Provide the [X, Y] coordinate of the cell's center where the given text is located.  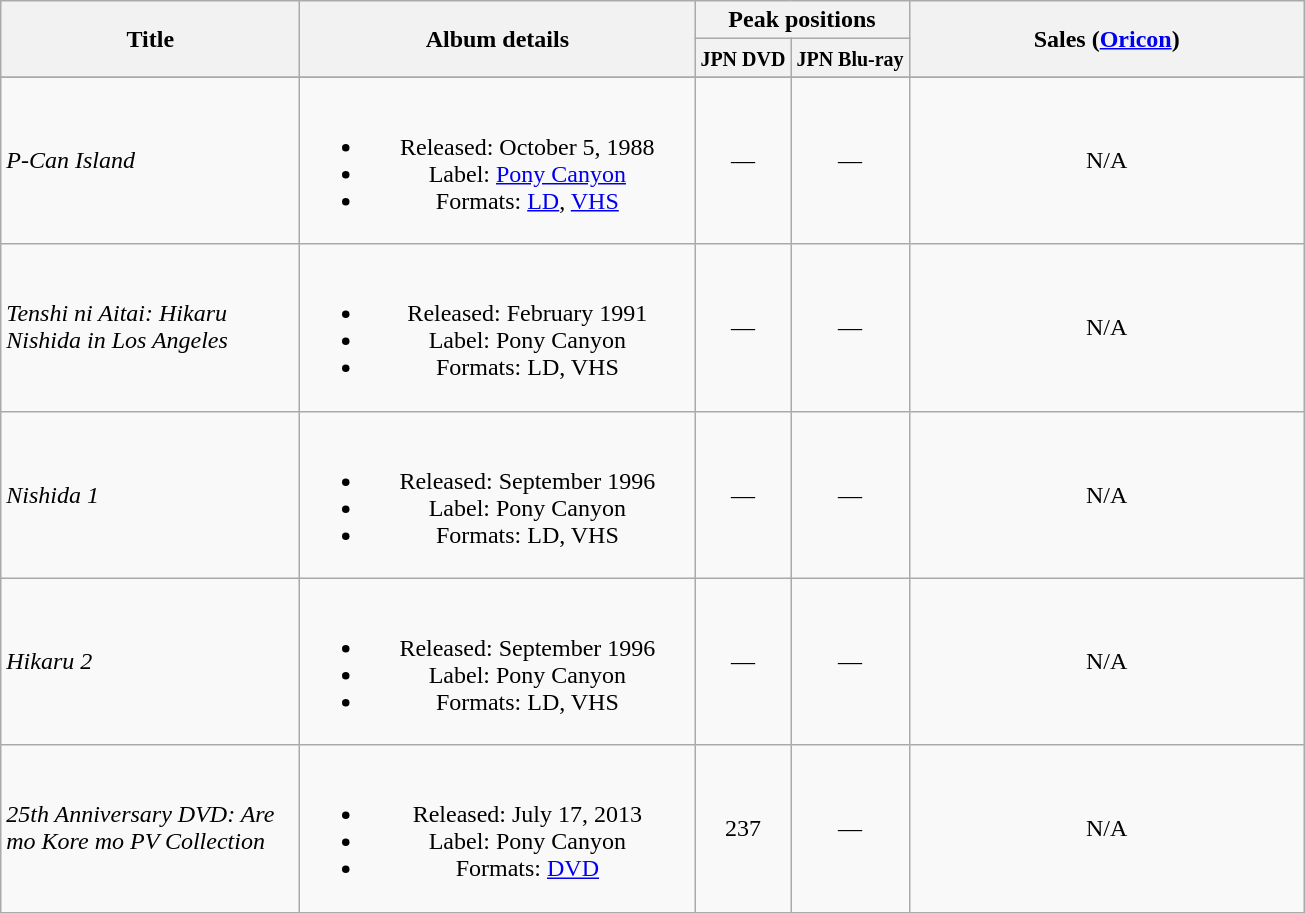
Released: July 17, 2013Label: Pony CanyonFormats: DVD [498, 828]
JPN Blu-ray [850, 58]
Peak positions [802, 20]
25th Anniversary DVD: Are mo Kore mo PV Collection [150, 828]
Title [150, 39]
Album details [498, 39]
Nishida 1 [150, 494]
Hikaru 2 [150, 662]
JPN DVD [743, 58]
P-Can Island [150, 160]
237 [743, 828]
Tenshi ni Aitai: Hikaru Nishida in Los Angeles [150, 328]
Released: October 5, 1988Label: Pony CanyonFormats: LD, VHS [498, 160]
Released: February 1991Label: Pony CanyonFormats: LD, VHS [498, 328]
Sales (Oricon) [1106, 39]
